Scan for the cell matching the given text and deliver its [X, Y] coordinate at center. 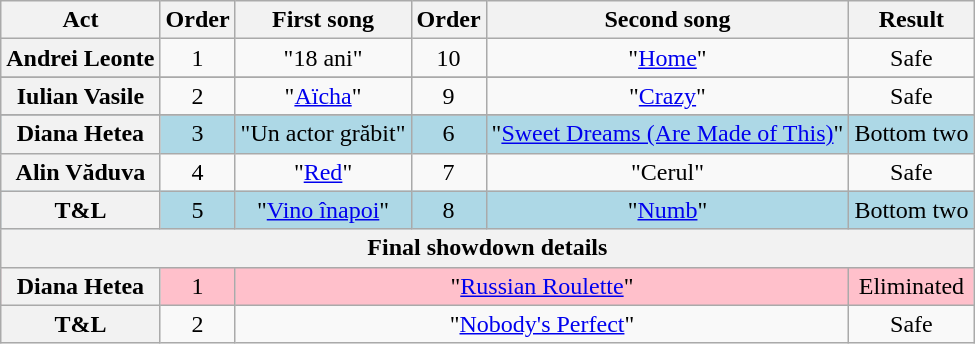
4 [198, 172]
"Sweet Dreams (Are Made of This)" [668, 134]
"Nobody's Perfect" [542, 324]
3 [198, 134]
6 [448, 134]
"Red" [323, 172]
"Numb" [668, 210]
"Cerul" [668, 172]
Eliminated [912, 286]
7 [448, 172]
Second song [668, 20]
"18 ani" [323, 58]
"Vino înapoi" [323, 210]
"Home" [668, 58]
Iulian Vasile [80, 96]
First song [323, 20]
"Crazy" [668, 96]
Result [912, 20]
9 [448, 96]
Andrei Leonte [80, 58]
Alin Văduva [80, 172]
5 [198, 210]
"Un actor grăbit" [323, 134]
Act [80, 20]
"Russian Roulette" [542, 286]
10 [448, 58]
8 [448, 210]
"Aïcha" [323, 96]
Final showdown details [488, 248]
